Extract the [X, Y] coordinate from the center of the cell holding the provided text.  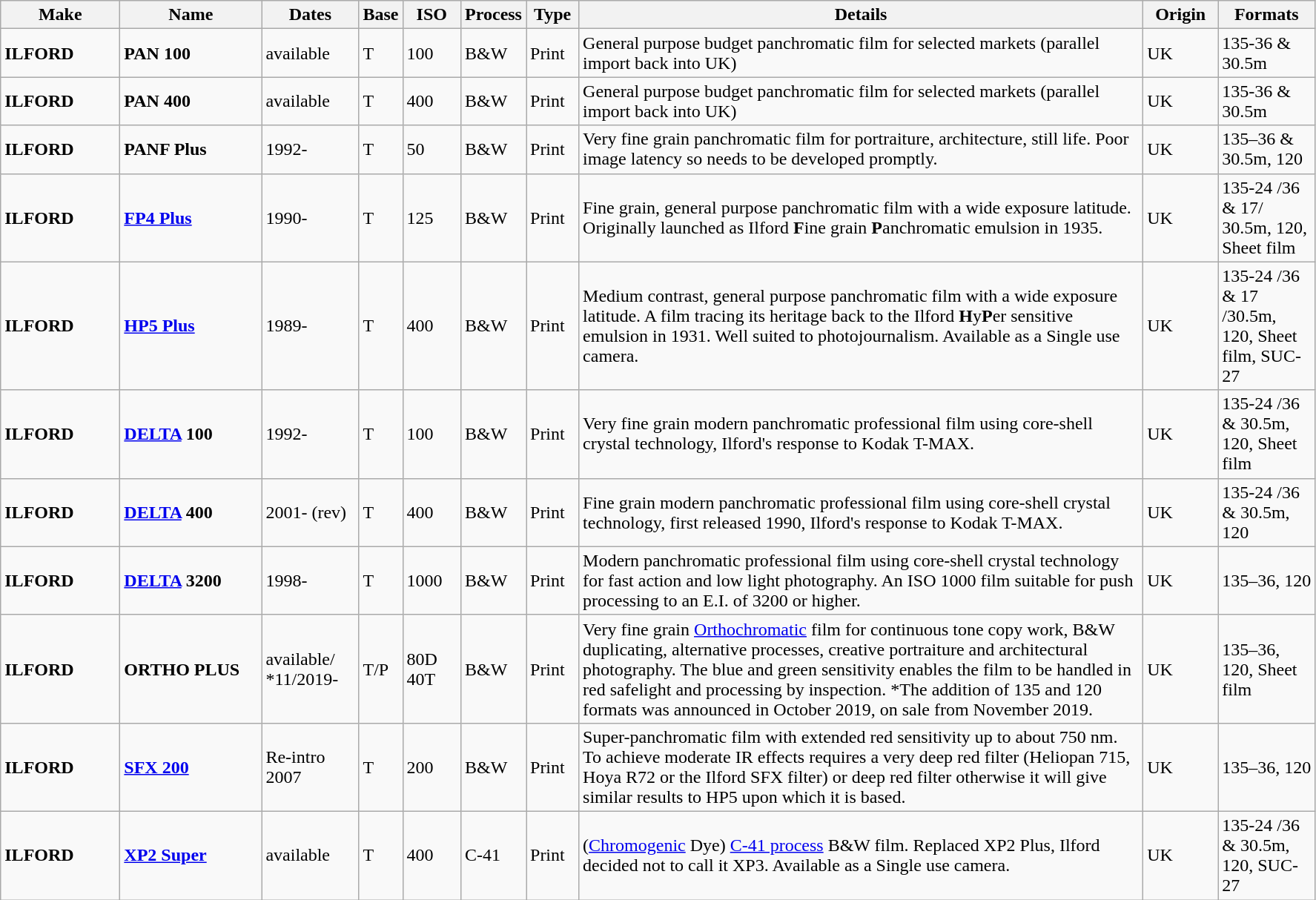
SFX 200 [191, 767]
ORTHO PLUS [191, 669]
PAN 400 [191, 101]
Very fine grain panchromatic film for portraiture, architecture, still life. Poor image latency so needs to be developed promptly. [862, 150]
1998- [310, 580]
Very fine grain modern panchromatic professional film using core-shell crystal technology, Ilford's response to Kodak T-MAX. [862, 434]
135-24 /36 & 30.5m, 120, Sheet film [1266, 434]
available/ *11/2019- [310, 669]
135–36, 120, Sheet film [1266, 669]
HP5 Plus [191, 326]
135-24 /36 & 30.5m, 120, SUC-27 [1266, 856]
Fine grain, general purpose panchromatic film with a wide exposure latitude. Originally launched as Ilford Fine grain Panchromatic emulsion in 1935. [862, 218]
135-24 /36 & 17 /30.5m, 120, Sheet film, SUC-27 [1266, 326]
Dates [310, 15]
(Chromogenic Dye) C-41 process B&W film. Replaced XP2 Plus, Ilford decided not to call it XP3. Available as a Single use camera. [862, 856]
80D 40T [431, 669]
135-24 /36 & 17/ 30.5m, 120, Sheet film [1266, 218]
Details [862, 15]
200 [431, 767]
PAN 100 [191, 53]
DELTA 100 [191, 434]
T/P [381, 669]
FP4 Plus [191, 218]
ISO [431, 15]
Fine grain modern panchromatic professional film using core-shell crystal technology, first released 1990, Ilford's response to Kodak T-MAX. [862, 512]
C-41 [494, 856]
DELTA 3200 [191, 580]
125 [431, 218]
PANF Plus [191, 150]
1989- [310, 326]
Formats [1266, 15]
Make [61, 15]
DELTA 400 [191, 512]
XP2 Super [191, 856]
1990- [310, 218]
Base [381, 15]
Name [191, 15]
135-24 /36 & 30.5m, 120 [1266, 512]
1000 [431, 580]
Origin [1180, 15]
2001- (rev) [310, 512]
50 [431, 150]
Process [494, 15]
Type [553, 15]
Re-intro 2007 [310, 767]
135–36 & 30.5m, 120 [1266, 150]
